Determine the [x, y] coordinate at the center of the cell enclosing the given text.  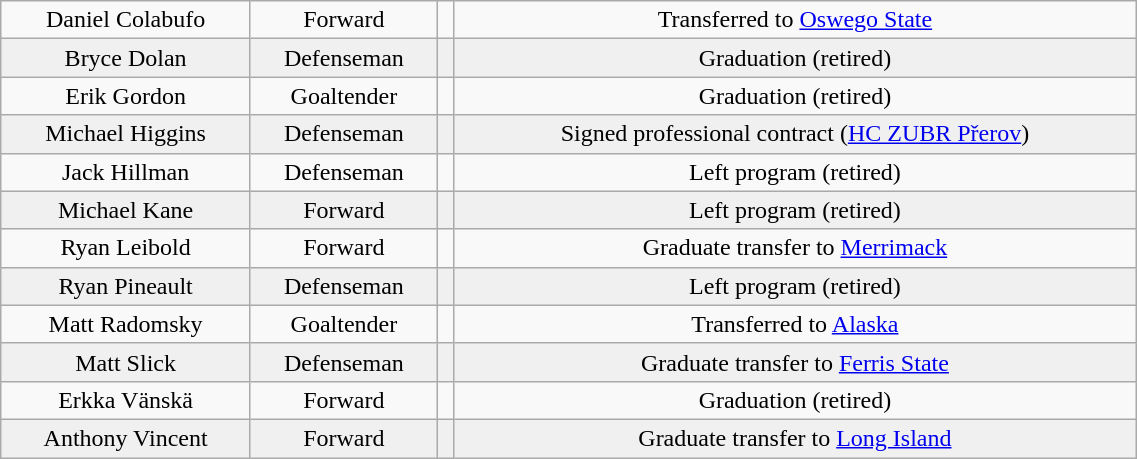
Anthony Vincent [126, 438]
Transferred to Oswego State [795, 20]
Ryan Leibold [126, 248]
Matt Slick [126, 362]
Ryan Pineault [126, 286]
Transferred to Alaska [795, 324]
Erkka Vänskä [126, 400]
Signed professional contract (HC ZUBR Přerov) [795, 134]
Graduate transfer to Merrimack [795, 248]
Michael Higgins [126, 134]
Graduate transfer to Ferris State [795, 362]
Jack Hillman [126, 172]
Bryce Dolan [126, 58]
Michael Kane [126, 210]
Erik Gordon [126, 96]
Graduate transfer to Long Island [795, 438]
Daniel Colabufo [126, 20]
Matt Radomsky [126, 324]
